Identify which cell holds the provided text, then report its (x, y) central coordinate. 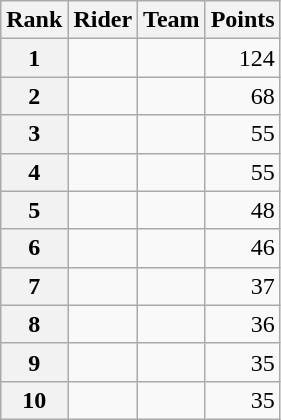
1 (34, 58)
3 (34, 134)
5 (34, 210)
Rider (103, 20)
8 (34, 324)
68 (242, 96)
9 (34, 362)
10 (34, 400)
48 (242, 210)
7 (34, 286)
37 (242, 286)
Points (242, 20)
46 (242, 248)
Rank (34, 20)
36 (242, 324)
124 (242, 58)
2 (34, 96)
6 (34, 248)
Team (172, 20)
4 (34, 172)
